Find where the given text appears and provide that cell's center as (x, y) coordinate. 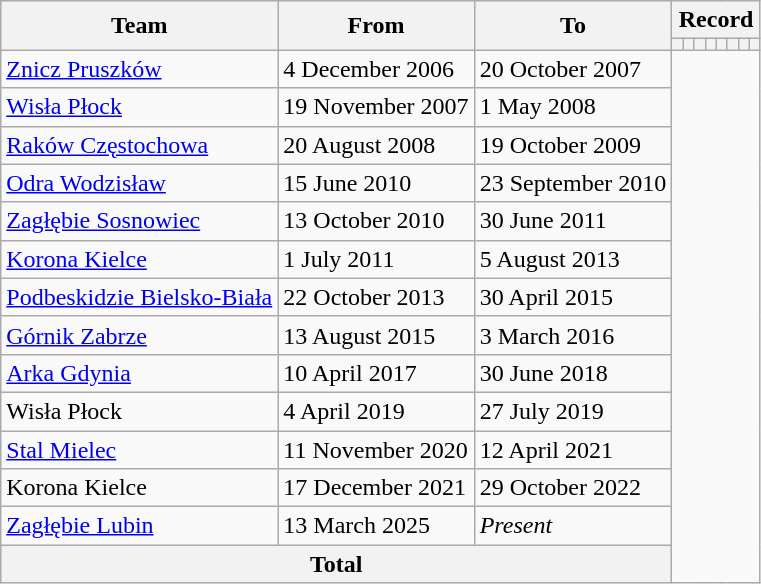
13 March 2025 (376, 526)
20 August 2008 (376, 145)
From (376, 26)
30 April 2015 (573, 297)
To (573, 26)
10 April 2017 (376, 373)
30 June 2011 (573, 221)
Record (716, 20)
Zagłębie Sosnowiec (140, 221)
Team (140, 26)
4 April 2019 (376, 411)
Raków Częstochowa (140, 145)
23 September 2010 (573, 183)
29 October 2022 (573, 488)
22 October 2013 (376, 297)
19 November 2007 (376, 107)
20 October 2007 (573, 69)
13 October 2010 (376, 221)
Zagłębie Lubin (140, 526)
4 December 2006 (376, 69)
1 May 2008 (573, 107)
3 March 2016 (573, 335)
15 June 2010 (376, 183)
Total (336, 564)
Górnik Zabrze (140, 335)
1 July 2011 (376, 259)
Present (573, 526)
11 November 2020 (376, 449)
5 August 2013 (573, 259)
Arka Gdynia (140, 373)
Znicz Pruszków (140, 69)
19 October 2009 (573, 145)
Stal Mielec (140, 449)
13 August 2015 (376, 335)
Podbeskidzie Bielsko-Biała (140, 297)
12 April 2021 (573, 449)
30 June 2018 (573, 373)
Odra Wodzisław (140, 183)
27 July 2019 (573, 411)
17 December 2021 (376, 488)
